Search for the cell housing the specified text and yield its (x, y) center coordinate. 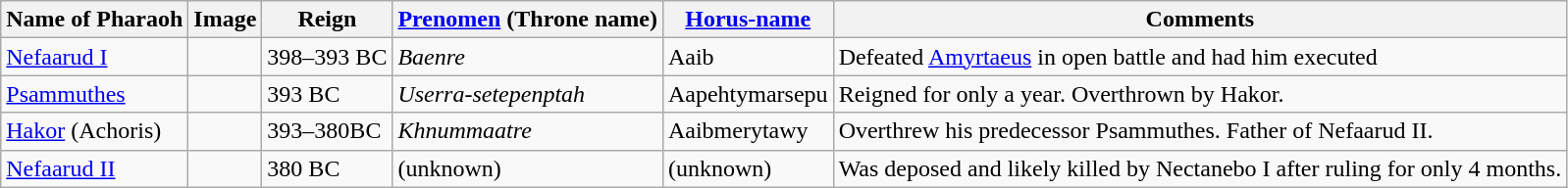
Hakor (Achoris) (94, 131)
Khnummaatre (528, 131)
Name of Pharaoh (94, 20)
Baenre (528, 57)
380 BC (328, 168)
Prenomen (Throne name) (528, 20)
Horus-name (748, 20)
Aaibmerytawy (748, 131)
Was deposed and likely killed by Nectanebo I after ruling for only 4 months. (1200, 168)
Nefaarud II (94, 168)
Userra-setepenptah (528, 94)
Nefaarud I (94, 57)
Reign (328, 20)
Image (226, 20)
Comments (1200, 20)
Defeated Amyrtaeus in open battle and had him executed (1200, 57)
393–380BC (328, 131)
398–393 BC (328, 57)
Psammuthes (94, 94)
Aaib (748, 57)
Overthrew his predecessor Psammuthes. Father of Nefaarud II. (1200, 131)
Aapehtymarsepu (748, 94)
393 BC (328, 94)
Reigned for only a year. Overthrown by Hakor. (1200, 94)
